For the text-containing cell, return its midpoint in [x, y] coordinate format. 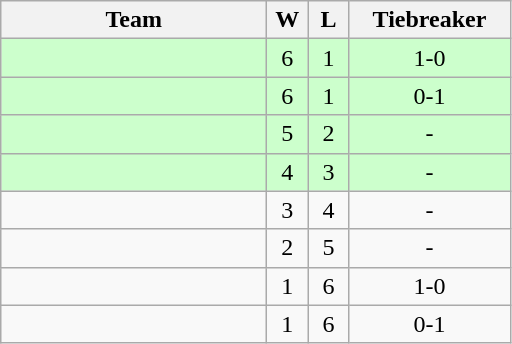
W [288, 20]
L [328, 20]
Team [134, 20]
Tiebreaker [430, 20]
